From the cell containing the given text, extract its center point as (X, Y) coordinate. 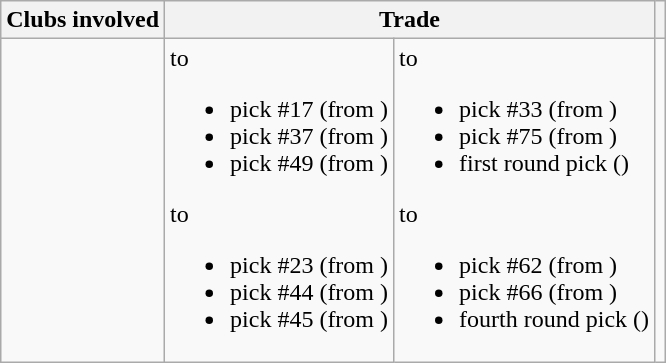
to pick #17 (from )pick #37 (from )pick #49 (from )to pick #23 (from )pick #44 (from )pick #45 (from ) (280, 200)
Clubs involved (83, 20)
Trade (410, 20)
to pick #33 (from )pick #75 (from ) first round pick ()to pick #62 (from )pick #66 (from ) fourth round pick () (524, 200)
